From the cell containing the given text, extract its center point as [x, y] coordinate. 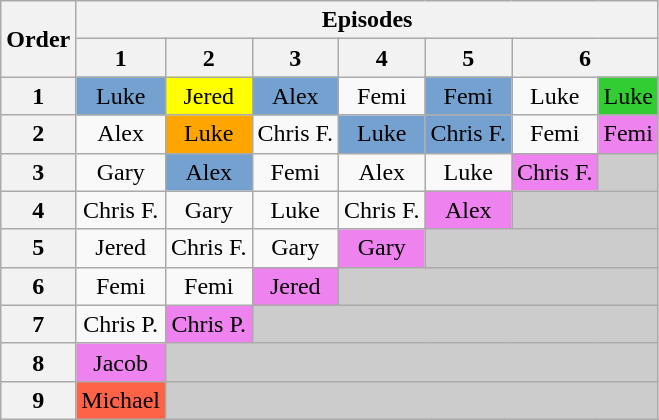
7 [38, 324]
Episodes [368, 20]
Order [38, 39]
8 [38, 362]
9 [38, 400]
Jacob [121, 362]
Michael [121, 400]
